Return the (X, Y) coordinate for the center point of the cell that contains the specified text.  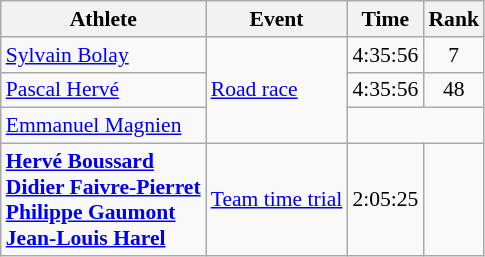
Emmanuel Magnien (104, 126)
Team time trial (277, 200)
Hervé BoussardDidier Faivre-PierretPhilippe GaumontJean-Louis Harel (104, 200)
Road race (277, 90)
Rank (454, 19)
48 (454, 90)
7 (454, 55)
Sylvain Bolay (104, 55)
Athlete (104, 19)
2:05:25 (385, 200)
Time (385, 19)
Pascal Hervé (104, 90)
Event (277, 19)
